Provide the (X, Y) coordinate of the cell's center where the given text is located.  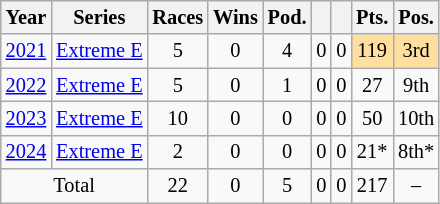
3rd (416, 51)
Pos. (416, 17)
21* (372, 152)
119 (372, 51)
50 (372, 118)
Pod. (288, 17)
Pts. (372, 17)
2022 (26, 85)
27 (372, 85)
2 (178, 152)
Total (74, 186)
2024 (26, 152)
10th (416, 118)
22 (178, 186)
Series (99, 17)
Races (178, 17)
2023 (26, 118)
2021 (26, 51)
217 (372, 186)
1 (288, 85)
4 (288, 51)
Wins (236, 17)
Year (26, 17)
– (416, 186)
10 (178, 118)
8th* (416, 152)
9th (416, 85)
